Detect which cell encompasses the target text, then output its (x, y) center coordinate. 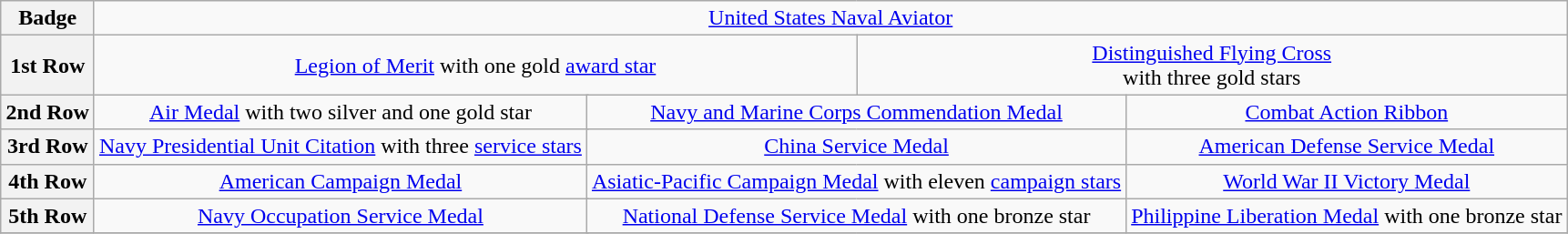
Navy Presidential Unit Citation with three service stars (341, 147)
Asiatic-Pacific Campaign Medal with eleven campaign stars (856, 181)
5th Row (47, 216)
United States Naval Aviator (830, 18)
1st Row (47, 66)
2nd Row (47, 112)
Badge (47, 18)
4th Row (47, 181)
Philippine Liberation Medal with one bronze star (1347, 216)
Navy and Marine Corps Commendation Medal (856, 112)
Distinguished Flying Cross with three gold stars (1212, 66)
National Defense Service Medal with one bronze star (856, 216)
American Defense Service Medal (1347, 147)
American Campaign Medal (341, 181)
World War II Victory Medal (1347, 181)
Combat Action Ribbon (1347, 112)
3rd Row (47, 147)
China Service Medal (856, 147)
Navy Occupation Service Medal (341, 216)
Air Medal with two silver and one gold star (341, 112)
Legion of Merit with one gold award star (475, 66)
